Output the (x, y) coordinate of the center of the cell containing the given text.  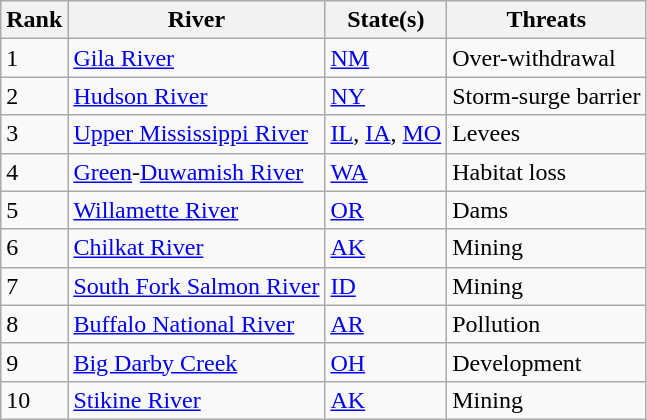
OH (386, 362)
Levees (546, 134)
3 (34, 134)
Rank (34, 20)
Gila River (196, 58)
Chilkat River (196, 248)
8 (34, 324)
OR (386, 210)
Storm-surge barrier (546, 96)
NY (386, 96)
Development (546, 362)
NM (386, 58)
5 (34, 210)
9 (34, 362)
Upper Mississippi River (196, 134)
ID (386, 286)
Pollution (546, 324)
Hudson River (196, 96)
1 (34, 58)
2 (34, 96)
River (196, 20)
Willamette River (196, 210)
Big Darby Creek (196, 362)
State(s) (386, 20)
4 (34, 172)
Green-Duwamish River (196, 172)
Habitat loss (546, 172)
6 (34, 248)
Dams (546, 210)
Threats (546, 20)
Stikine River (196, 400)
10 (34, 400)
Over-withdrawal (546, 58)
Buffalo National River (196, 324)
IL, IA, MO (386, 134)
South Fork Salmon River (196, 286)
7 (34, 286)
WA (386, 172)
AR (386, 324)
